Detect which cell encompasses the target text, then output its [X, Y] center coordinate. 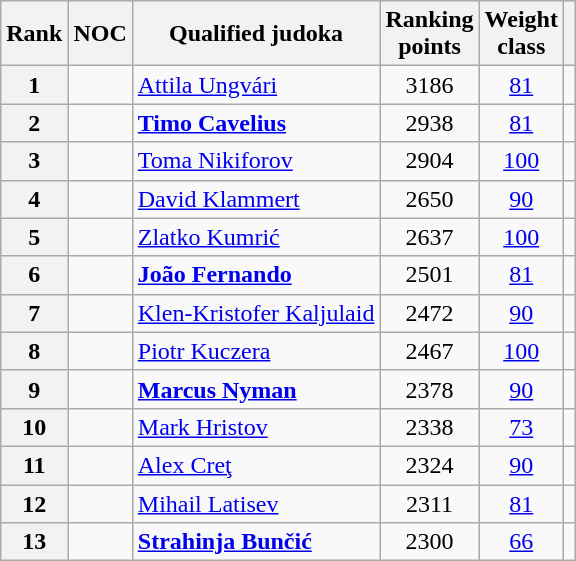
2 [34, 123]
Weightclass [521, 34]
Mark Hristov [256, 427]
66 [521, 542]
3186 [430, 85]
NOC [100, 34]
Marcus Nyman [256, 389]
12 [34, 503]
5 [34, 237]
2650 [430, 199]
2311 [430, 503]
2938 [430, 123]
2378 [430, 389]
Attila Ungvári [256, 85]
8 [34, 351]
1 [34, 85]
Alex Creţ [256, 465]
13 [34, 542]
David Klammert [256, 199]
Klen-Kristofer Kaljulaid [256, 313]
3 [34, 161]
10 [34, 427]
Toma Nikiforov [256, 161]
73 [521, 427]
Zlatko Kumrić [256, 237]
Rank [34, 34]
2338 [430, 427]
Timo Cavelius [256, 123]
2501 [430, 275]
2300 [430, 542]
2472 [430, 313]
Mihail Latisev [256, 503]
9 [34, 389]
João Fernando [256, 275]
6 [34, 275]
Strahinja Bunčić [256, 542]
2637 [430, 237]
4 [34, 199]
2904 [430, 161]
2324 [430, 465]
11 [34, 465]
7 [34, 313]
Piotr Kuczera [256, 351]
Qualified judoka [256, 34]
Rankingpoints [430, 34]
2467 [430, 351]
